Capture the cell that displays the provided text and extract its (x, y) central coordinate. 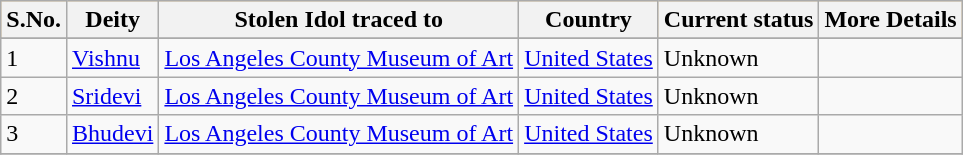
More Details (890, 20)
Country (589, 20)
S.No. (34, 20)
3 (34, 134)
Vishnu (112, 58)
Sridevi (112, 96)
Stolen Idol traced to (339, 20)
Bhudevi (112, 134)
1 (34, 58)
2 (34, 96)
Deity (112, 20)
Current status (738, 20)
